Capture the cell that displays the provided text and extract its (X, Y) central coordinate. 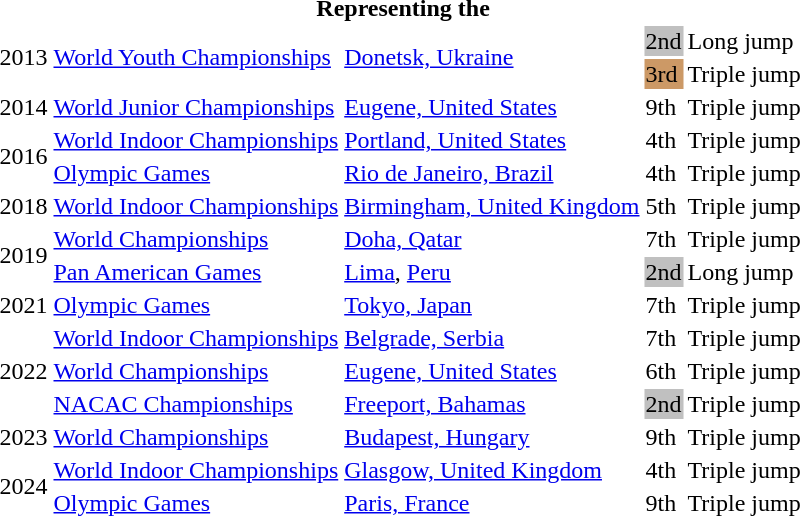
Lima, Peru (492, 272)
6th (664, 371)
Budapest, Hungary (492, 437)
Belgrade, Serbia (492, 338)
World Junior Championships (196, 107)
3rd (664, 74)
Portland, United States (492, 140)
Donetsk, Ukraine (492, 58)
Pan American Games (196, 272)
NACAC Championships (196, 404)
Rio de Janeiro, Brazil (492, 173)
5th (664, 206)
Glasgow, United Kingdom (492, 470)
Tokyo, Japan (492, 305)
World Youth Championships (196, 58)
Birmingham, United Kingdom (492, 206)
Doha, Qatar (492, 239)
Freeport, Bahamas (492, 404)
